Scan for the cell matching the given text and deliver its (X, Y) coordinate at center. 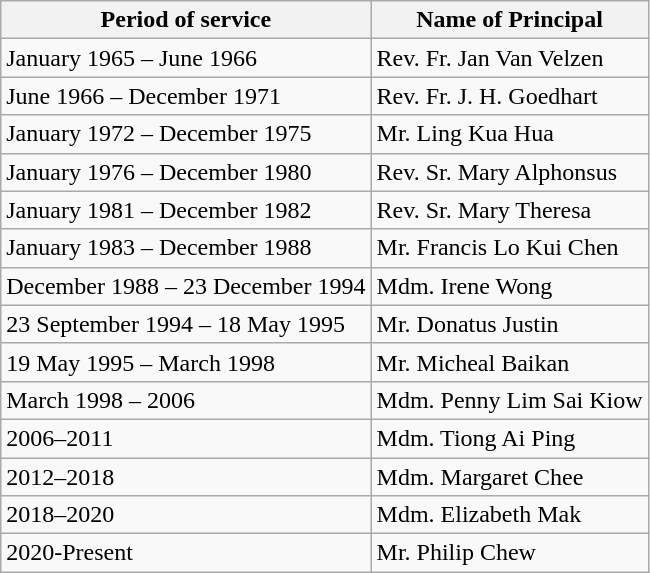
Mr. Philip Chew (510, 553)
2018–2020 (186, 515)
Mr. Donatus Justin (510, 324)
Mr. Ling Kua Hua (510, 134)
Mr. Micheal Baikan (510, 362)
January 1976 – December 1980 (186, 172)
January 1981 – December 1982 (186, 210)
Rev. Sr. Mary Theresa (510, 210)
January 1965 – June 1966 (186, 58)
Name of Principal (510, 20)
2006–2011 (186, 438)
Mdm. Elizabeth Mak (510, 515)
December 1988 – 23 December 1994 (186, 286)
2012–2018 (186, 477)
Period of service (186, 20)
June 1966 – December 1971 (186, 96)
January 1972 – December 1975 (186, 134)
Mdm. Tiong Ai Ping (510, 438)
January 1983 – December 1988 (186, 248)
Mr. Francis Lo Kui Chen (510, 248)
Mdm. Irene Wong (510, 286)
March 1998 – 2006 (186, 400)
19 May 1995 – March 1998 (186, 362)
2020-Present (186, 553)
Rev. Fr. Jan Van Velzen (510, 58)
Rev. Fr. J. H. Goedhart (510, 96)
Mdm. Margaret Chee (510, 477)
Rev. Sr. Mary Alphonsus (510, 172)
23 September 1994 – 18 May 1995 (186, 324)
Mdm. Penny Lim Sai Kiow (510, 400)
